Find where the given text appears and provide that cell's center as [x, y] coordinate. 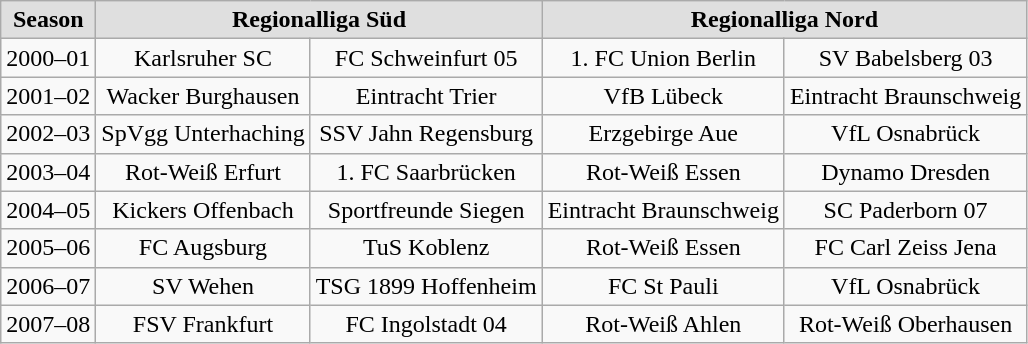
Wacker Burghausen [203, 96]
2000–01 [48, 58]
Rot-Weiß Ahlen [663, 324]
2006–07 [48, 286]
FC Augsburg [203, 248]
Season [48, 20]
FC Ingolstadt 04 [426, 324]
2002–03 [48, 134]
SSV Jahn Regensburg [426, 134]
1. FC Saarbrücken [426, 172]
SC Paderborn 07 [905, 210]
1. FC Union Berlin [663, 58]
Rot-Weiß Oberhausen [905, 324]
Kickers Offenbach [203, 210]
Regionalliga Nord [784, 20]
SV Wehen [203, 286]
Eintracht Trier [426, 96]
2001–02 [48, 96]
Karlsruher SC [203, 58]
TSG 1899 Hoffenheim [426, 286]
2004–05 [48, 210]
SpVgg Unterhaching [203, 134]
2005–06 [48, 248]
VfB Lübeck [663, 96]
FC St Pauli [663, 286]
Dynamo Dresden [905, 172]
SV Babelsberg 03 [905, 58]
2007–08 [48, 324]
Erzgebirge Aue [663, 134]
FC Carl Zeiss Jena [905, 248]
FSV Frankfurt [203, 324]
Regionalliga Süd [319, 20]
FC Schweinfurt 05 [426, 58]
Rot-Weiß Erfurt [203, 172]
2003–04 [48, 172]
Sportfreunde Siegen [426, 210]
TuS Koblenz [426, 248]
